Search for the cell housing the specified text and yield its [x, y] center coordinate. 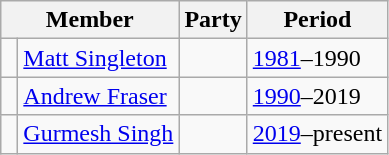
Gurmesh Singh [98, 134]
Matt Singleton [98, 58]
Member [90, 20]
1981–1990 [317, 58]
1990–2019 [317, 96]
Period [317, 20]
Andrew Fraser [98, 96]
2019–present [317, 134]
Party [213, 20]
